Determine the (X, Y) coordinate at the center of the cell enclosing the given text.  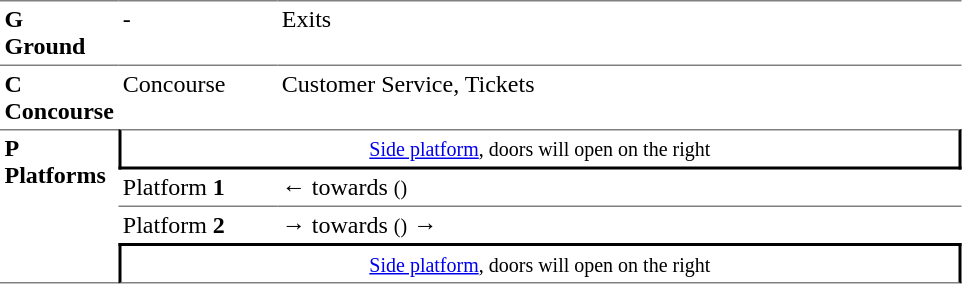
Concourse (198, 98)
GGround (59, 33)
Customer Service, Tickets (619, 98)
← towards () (619, 189)
→ towards () → (619, 225)
CConcourse (59, 98)
Platform 1 (198, 189)
- (198, 33)
PPlatforms (59, 206)
Platform 2 (198, 225)
Exits (619, 33)
